Provide the [X, Y] coordinate of the cell's center where the given text is located.  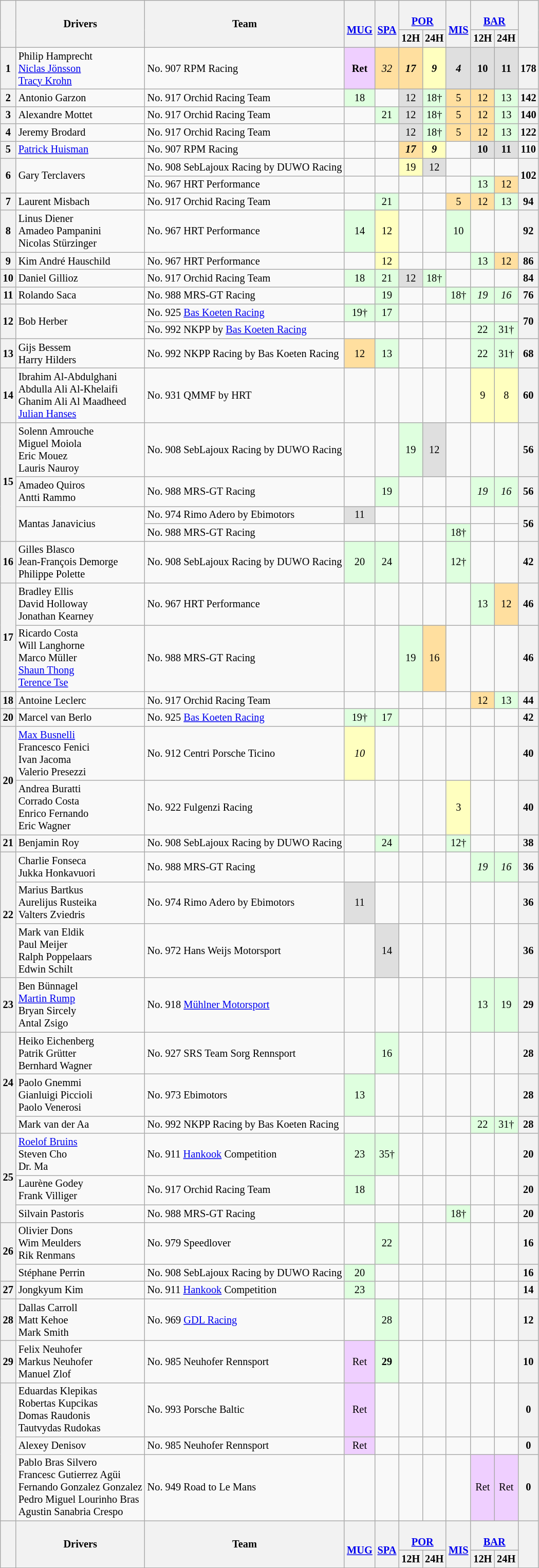
No. 918 Mühlner Motorsport [245, 1005]
60 [528, 395]
No. 969 GDL Racing [245, 1320]
Antonio Garzon [80, 98]
Stéphane Perrin [80, 1273]
Ibrahim Al-Abdulghani Abdulla Ali Al-Khelaifi Ghanim Ali Al Maadheed Julian Hanses [80, 395]
No. 992 NKPP by Bas Koeten Racing [245, 330]
Linus Diener Amadeo Pampanini Nicolas Stürzinger [80, 231]
Rolando Saca [80, 295]
Dallas Carroll Matt Kehoe Mark Smith [80, 1320]
No. 972 Hans Weijs Motorsport [245, 950]
Felix Neuhofer Markus Neuhofer Manuel Zlof [80, 1361]
68 [528, 353]
142 [528, 98]
140 [528, 115]
6 [8, 176]
No. 931 QMMF by HRT [245, 395]
25 [8, 1178]
38 [528, 843]
No. 912 Centri Porsche Ticino [245, 753]
2 [8, 98]
No. 973 Ebimotors [245, 1095]
No. 949 Road to Le Mans [245, 1487]
Marcel van Berlo [80, 717]
Jongkyum Kim [80, 1290]
Heiko Eichenberg Patrik Grütter Bernhard Wagner [80, 1053]
Bradley Ellis David Holloway Jonathan Kearney [80, 604]
94 [528, 201]
Pablo Bras Silvero Francesc Gutierrez Agüi Fernando Gonzalez Gonzalez Pedro Miguel Lourinho Bras Agustin Sanabria Crespo [80, 1487]
Laurène Godey Frank Villiger [80, 1190]
Gilles Blasco Jean-François Demorge Philippe Polette [80, 562]
Gijs Bessem Harry Hilders [80, 353]
102 [528, 176]
76 [528, 295]
No. 922 Fulgenzi Racing [245, 808]
Paolo Gnemmi Gianluigi Piccioli Paolo Venerosi [80, 1095]
Alexey Denisov [80, 1446]
Ben Bünnagel Martin Rump Bryan Sircely Antal Zsigo [80, 1005]
32 [387, 68]
Antoine Leclerc [80, 700]
Mark van Eldik Paul Meijer Ralph Poppelaars Edwin Schilt [80, 950]
Patrick Huisman [80, 150]
15 [8, 482]
44 [528, 700]
122 [528, 133]
Kim André Hauschild [80, 261]
7 [8, 201]
No. 979 Speedlover [245, 1243]
Benjamin Roy [80, 843]
Jeremy Brodard [80, 133]
Roelof Bruins Steven Cho Dr. Ma [80, 1154]
Bob Herber [80, 322]
27 [8, 1290]
Max Busnelli Francesco Fenici Ivan Jacoma Valerio Presezzi [80, 753]
Daniel Gillioz [80, 278]
35† [387, 1154]
Mantas Janavicius [80, 523]
No. 927 SRS Team Sorg Rennsport [245, 1053]
110 [528, 150]
84 [528, 278]
92 [528, 231]
70 [528, 322]
Marius Bartkus Aurelijus Rusteika Valters Zviedris [80, 903]
Andrea Buratti Corrado Costa Enrico Fernando Eric Wagner [80, 808]
Mark van der Aa [80, 1125]
Eduardas Klepikas Robertas Kupcikas Domas Raudonis Tautvydas Rudokas [80, 1410]
Philip Hamprecht Niclas Jönsson Tracy Krohn [80, 68]
Olivier Dons Wim Meulders Rik Renmans [80, 1243]
Silvain Pastoris [80, 1214]
Charlie Fonseca Jukka Honkavuori [80, 867]
Amadeo Quiros Antti Rammo [80, 492]
Gary Terclavers [80, 176]
Alexandre Mottet [80, 115]
1 [8, 68]
Laurent Misbach [80, 201]
26 [8, 1252]
86 [528, 261]
No. 993 Porsche Baltic [245, 1410]
Solenn Amrouche Miguel Moiola Eric Mouez Lauris Nauroy [80, 450]
Ricardo Costa Will Langhorne Marco Müller Shaun Thong Terence Tse [80, 658]
178 [528, 68]
